Determine the [X, Y] coordinate at the center of the cell enclosing the given text.  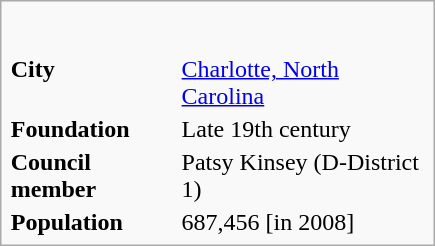
Patsy Kinsey (D-District 1) [303, 176]
Charlotte, North Carolina [303, 82]
687,456 [in 2008] [303, 222]
City [93, 82]
Council member [93, 176]
Late 19th century [303, 129]
Population [93, 222]
Foundation [93, 129]
